Extract the (X, Y) coordinate from the center of the cell holding the provided text.  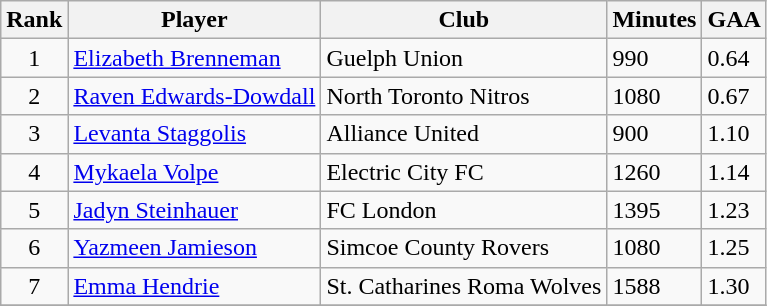
2 (34, 96)
900 (654, 134)
Rank (34, 20)
Yazmeen Jamieson (194, 248)
1.30 (734, 286)
Simcoe County Rovers (464, 248)
1395 (654, 210)
Electric City FC (464, 172)
1260 (654, 172)
7 (34, 286)
1.25 (734, 248)
Levanta Staggolis (194, 134)
1.14 (734, 172)
GAA (734, 20)
6 (34, 248)
3 (34, 134)
Club (464, 20)
North Toronto Nitros (464, 96)
St. Catharines Roma Wolves (464, 286)
5 (34, 210)
Minutes (654, 20)
1.23 (734, 210)
Guelph Union (464, 58)
1.10 (734, 134)
Emma Hendrie (194, 286)
0.67 (734, 96)
1 (34, 58)
Raven Edwards-Dowdall (194, 96)
Jadyn Steinhauer (194, 210)
4 (34, 172)
Player (194, 20)
Mykaela Volpe (194, 172)
FC London (464, 210)
990 (654, 58)
1588 (654, 286)
Alliance United (464, 134)
0.64 (734, 58)
Elizabeth Brenneman (194, 58)
